Output the [x, y] coordinate of the center of the cell containing the given text.  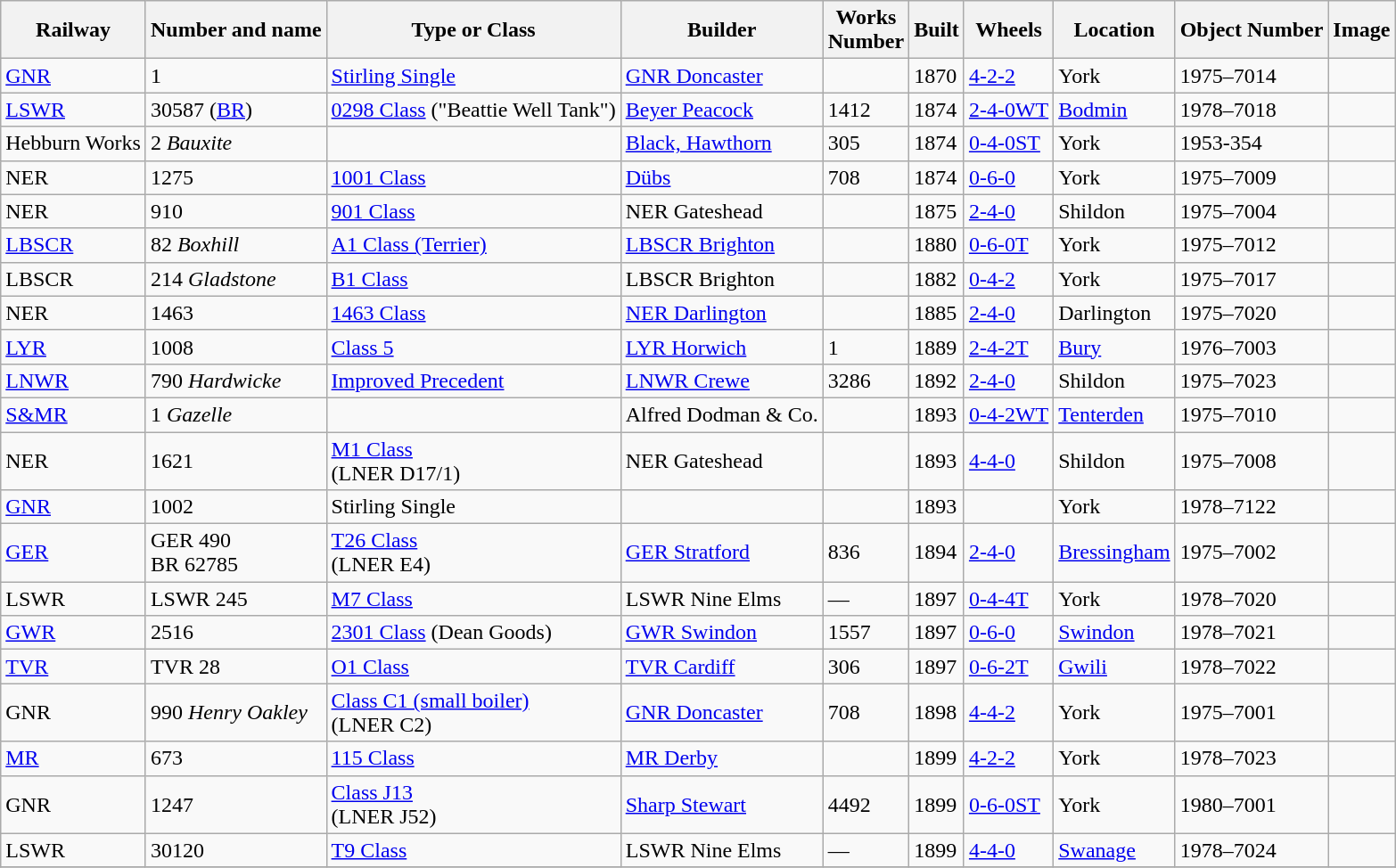
0-6-0ST [1008, 804]
Bodmin [1114, 110]
GWR [73, 633]
B1 Class [473, 279]
Black, Hawthorn [722, 143]
990 Henry Oakley [235, 713]
1882 [937, 279]
1978–7122 [1252, 507]
3286 [866, 381]
TVR 28 [235, 667]
Darlington [1114, 313]
0-6-2T [1008, 667]
Class 5 [473, 347]
2-4-2T [1008, 347]
LNWR [73, 381]
Alfred Dodman & Co. [722, 414]
1978–7018 [1252, 110]
A1 Class (Terrier) [473, 245]
1008 [235, 347]
GER 490BR 62785 [235, 553]
O1 Class [473, 667]
1975–7023 [1252, 381]
GER [73, 553]
1975–7002 [1252, 553]
TVR Cardiff [722, 667]
0-4-2 [1008, 279]
1976–7003 [1252, 347]
1275 [235, 177]
2516 [235, 633]
1978–7022 [1252, 667]
910 [235, 211]
1412 [866, 110]
1975–7008 [1252, 460]
1978–7023 [1252, 758]
1880 [937, 245]
Swindon [1114, 633]
1975–7014 [1252, 76]
1975–7012 [1252, 245]
790 Hardwicke [235, 381]
1885 [937, 313]
S&MR [73, 414]
Object Number [1252, 30]
1001 Class [473, 177]
1975–7004 [1252, 211]
Type or Class [473, 30]
WorksNumber [866, 30]
Swanage [1114, 850]
1978–7020 [1252, 599]
82 Boxhill [235, 245]
1978–7021 [1252, 633]
1463 Class [473, 313]
1898 [937, 713]
Number and name [235, 30]
1978–7024 [1252, 850]
1953-354 [1252, 143]
T26 Class(LNER E4) [473, 553]
GWR Swindon [722, 633]
1870 [937, 76]
0-4-2WT [1008, 414]
Sharp Stewart [722, 804]
Location [1114, 30]
0-6-0T [1008, 245]
Hebburn Works [73, 143]
214 Gladstone [235, 279]
Bury [1114, 347]
Gwili [1114, 667]
0-4-0ST [1008, 143]
1975–7010 [1252, 414]
1557 [866, 633]
115 Class [473, 758]
1621 [235, 460]
30587 (BR) [235, 110]
M1 Class(LNER D17/1) [473, 460]
LSWR 245 [235, 599]
1975–7009 [1252, 177]
836 [866, 553]
LNWR Crewe [722, 381]
MR Derby [722, 758]
305 [866, 143]
1975–7020 [1252, 313]
1 Gazelle [235, 414]
NER Darlington [722, 313]
Railway [73, 30]
Builder [722, 30]
Built [937, 30]
2-4-0WT [1008, 110]
4-4-2 [1008, 713]
1975–7017 [1252, 279]
1889 [937, 347]
30120 [235, 850]
T9 Class [473, 850]
Class C1 (small boiler)(LNER C2) [473, 713]
Improved Precedent [473, 381]
MR [73, 758]
1975–7001 [1252, 713]
1002 [235, 507]
2301 Class (Dean Goods) [473, 633]
Dübs [722, 177]
Image [1362, 30]
673 [235, 758]
1894 [937, 553]
Beyer Peacock [722, 110]
Class J13(LNER J52) [473, 804]
0298 Class ("Beattie Well Tank") [473, 110]
M7 Class [473, 599]
LYR [73, 347]
LYR Horwich [722, 347]
4492 [866, 804]
GER Stratford [722, 553]
306 [866, 667]
Tenterden [1114, 414]
1892 [937, 381]
TVR [73, 667]
0-4-4T [1008, 599]
Wheels [1008, 30]
Bressingham [1114, 553]
901 Class [473, 211]
1875 [937, 211]
1463 [235, 313]
1980–7001 [1252, 804]
1247 [235, 804]
2 Bauxite [235, 143]
